Return the (x, y) coordinate for the center point of the cell that contains the specified text.  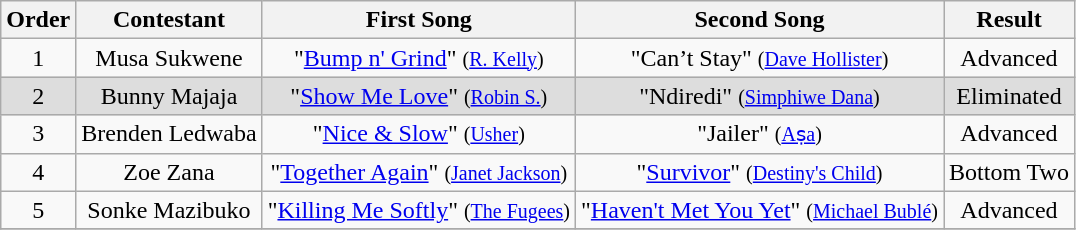
3 (38, 134)
4 (38, 172)
Order (38, 20)
Sonke Mazibuko (169, 210)
"Jailer" (Aṣa) (760, 134)
Bunny Majaja (169, 96)
Bottom Two (1010, 172)
First Song (418, 20)
2 (38, 96)
"Ndiredi" (Simphiwe Dana) (760, 96)
"Killing Me Softly" (The Fugees) (418, 210)
1 (38, 58)
Eliminated (1010, 96)
Zoe Zana (169, 172)
"Together Again" (Janet Jackson) (418, 172)
Result (1010, 20)
"Haven't Met You Yet" (Michael Bublé) (760, 210)
Contestant (169, 20)
"Bump n' Grind" (R. Kelly) (418, 58)
Brenden Ledwaba (169, 134)
Second Song (760, 20)
Musa Sukwene (169, 58)
5 (38, 210)
"Nice & Slow" (Usher) (418, 134)
"Show Me Love" (Robin S.) (418, 96)
"Can’t Stay" (Dave Hollister) (760, 58)
"Survivor" (Destiny's Child) (760, 172)
